For the text-containing cell, return its midpoint in (X, Y) coordinate format. 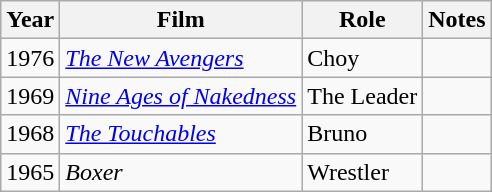
1969 (30, 96)
Nine Ages of Nakedness (181, 96)
Boxer (181, 172)
Bruno (362, 134)
Notes (457, 20)
Choy (362, 58)
The Touchables (181, 134)
1976 (30, 58)
Film (181, 20)
Role (362, 20)
1965 (30, 172)
Year (30, 20)
Wrestler (362, 172)
The Leader (362, 96)
1968 (30, 134)
The New Avengers (181, 58)
